Search for the cell housing the specified text and yield its [x, y] center coordinate. 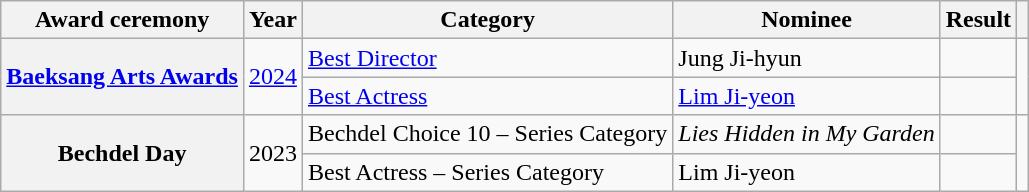
2023 [272, 153]
Category [487, 20]
Nominee [806, 20]
Bechdel Day [122, 153]
Baeksang Arts Awards [122, 77]
Bechdel Choice 10 – Series Category [487, 134]
Jung Ji-hyun [806, 58]
Lies Hidden in My Garden [806, 134]
Year [272, 20]
Result [978, 20]
2024 [272, 77]
Best Actress [487, 96]
Award ceremony [122, 20]
Best Director [487, 58]
Best Actress – Series Category [487, 172]
